Provide the (x, y) coordinate of the cell's center where the given text is located.  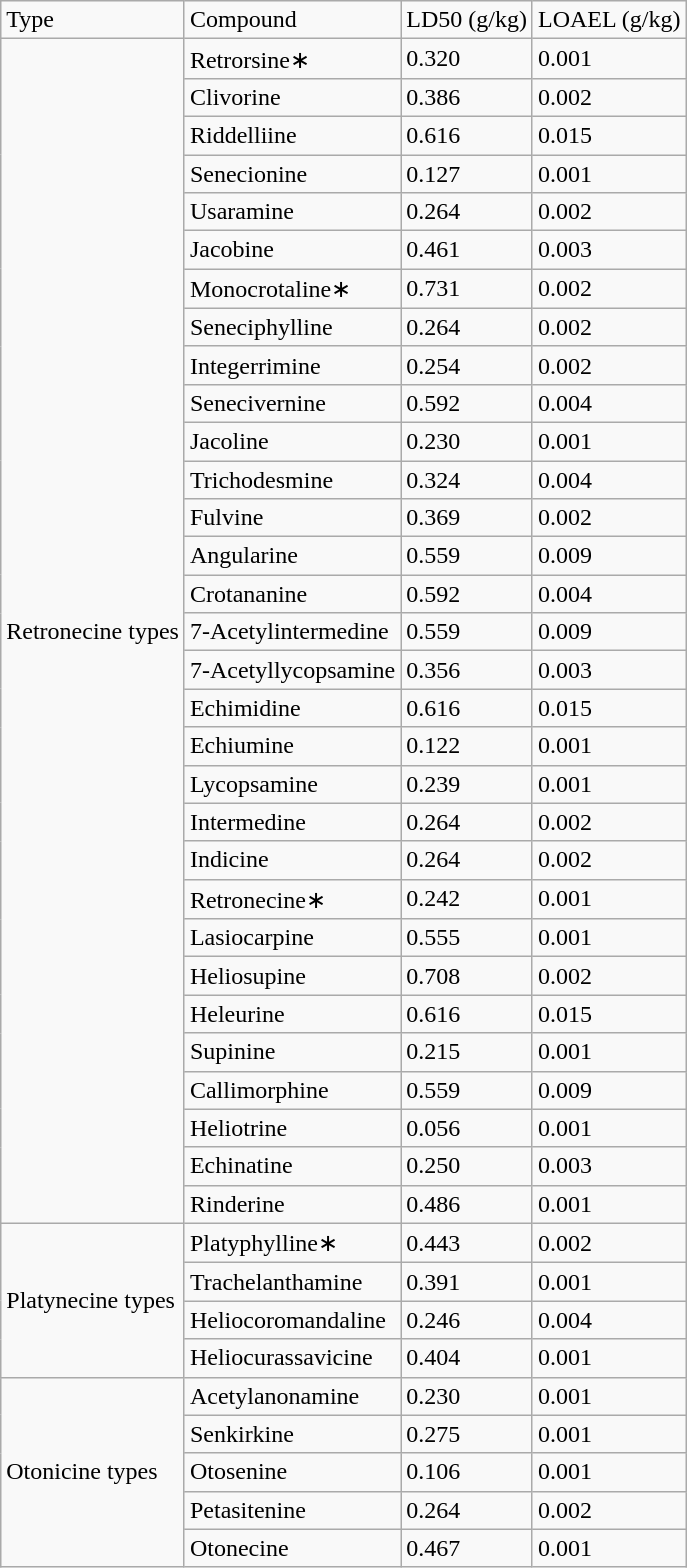
0.254 (467, 365)
0.391 (467, 1282)
Seneciphylline (292, 327)
Echinatine (292, 1166)
0.106 (467, 1472)
7-Acetylintermedine (292, 632)
Echimidine (292, 708)
Jacoline (292, 441)
Retronecine types (93, 631)
0.275 (467, 1434)
0.555 (467, 938)
Senecivernine (292, 403)
0.324 (467, 479)
Compound (292, 20)
0.246 (467, 1320)
Heliocurassavicine (292, 1358)
Heleurine (292, 1014)
Lycopsamine (292, 784)
Lasiocarpine (292, 938)
0.320 (467, 59)
0.056 (467, 1128)
0.242 (467, 899)
Platynecine types (93, 1300)
Trachelanthamine (292, 1282)
Heliotrine (292, 1128)
0.386 (467, 97)
Retronecine∗ (292, 899)
Petasitenine (292, 1510)
Angularine (292, 556)
Senecionine (292, 173)
7-Acetyllycopsamine (292, 670)
0.250 (467, 1166)
Crotananine (292, 594)
0.486 (467, 1204)
Usaramine (292, 212)
0.461 (467, 250)
Rinderine (292, 1204)
0.708 (467, 976)
LOAEL (g/kg) (608, 20)
Otonicine types (93, 1472)
Riddelliine (292, 135)
0.127 (467, 173)
0.215 (467, 1052)
0.369 (467, 518)
0.443 (467, 1243)
0.731 (467, 289)
Integerrimine (292, 365)
Intermedine (292, 822)
0.356 (467, 670)
Otosenine (292, 1472)
Jacobine (292, 250)
LD50 (g/kg) (467, 20)
0.404 (467, 1358)
0.122 (467, 746)
Indicine (292, 860)
Heliosupine (292, 976)
Clivorine (292, 97)
Heliocoromandaline (292, 1320)
Type (93, 20)
0.467 (467, 1548)
Senkirkine (292, 1434)
Retrorsine∗ (292, 59)
Echiumine (292, 746)
Callimorphine (292, 1090)
Otonecine (292, 1548)
Acetylanonamine (292, 1396)
Fulvine (292, 518)
Platyphylline∗ (292, 1243)
Trichodesmine (292, 479)
Monocrotaline∗ (292, 289)
Supinine (292, 1052)
0.239 (467, 784)
